Output the [X, Y] coordinate of the center of the cell containing the given text.  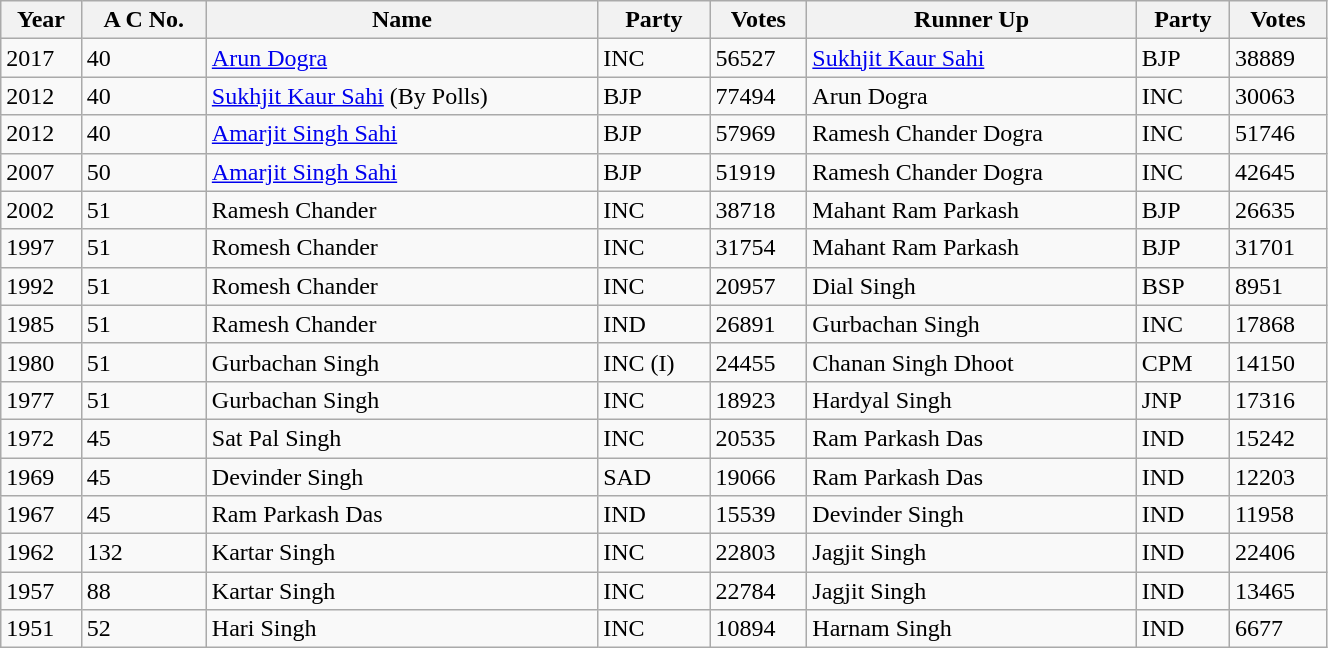
52 [144, 629]
20535 [758, 438]
A C No. [144, 20]
1957 [42, 591]
22803 [758, 553]
31701 [1278, 248]
10894 [758, 629]
1997 [42, 248]
2007 [42, 172]
20957 [758, 286]
INC (I) [654, 362]
1972 [42, 438]
15539 [758, 515]
Sukhjit Kaur Sahi [972, 58]
38889 [1278, 58]
88 [144, 591]
Sat Pal Singh [402, 438]
38718 [758, 210]
50 [144, 172]
Hari Singh [402, 629]
17868 [1278, 324]
2002 [42, 210]
24455 [758, 362]
42645 [1278, 172]
56527 [758, 58]
12203 [1278, 477]
132 [144, 553]
13465 [1278, 591]
1980 [42, 362]
Chanan Singh Dhoot [972, 362]
18923 [758, 400]
1969 [42, 477]
14150 [1278, 362]
77494 [758, 96]
BSP [1182, 286]
19066 [758, 477]
22406 [1278, 553]
Sukhjit Kaur Sahi (By Polls) [402, 96]
8951 [1278, 286]
15242 [1278, 438]
CPM [1182, 362]
1951 [42, 629]
Year [42, 20]
57969 [758, 134]
1992 [42, 286]
1967 [42, 515]
26891 [758, 324]
JNP [1182, 400]
Runner Up [972, 20]
31754 [758, 248]
Hardyal Singh [972, 400]
22784 [758, 591]
1962 [42, 553]
SAD [654, 477]
2017 [42, 58]
51746 [1278, 134]
26635 [1278, 210]
Name [402, 20]
11958 [1278, 515]
51919 [758, 172]
30063 [1278, 96]
17316 [1278, 400]
1985 [42, 324]
1977 [42, 400]
Dial Singh [972, 286]
6677 [1278, 629]
Harnam Singh [972, 629]
